For the text-containing cell, return its midpoint in (X, Y) coordinate format. 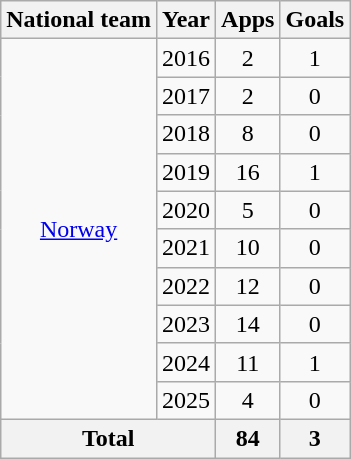
Norway (79, 230)
4 (248, 400)
2019 (186, 172)
National team (79, 20)
84 (248, 438)
Total (108, 438)
2017 (186, 96)
11 (248, 362)
3 (315, 438)
10 (248, 248)
2023 (186, 324)
Goals (315, 20)
2021 (186, 248)
12 (248, 286)
2016 (186, 58)
2018 (186, 134)
14 (248, 324)
2025 (186, 400)
Apps (248, 20)
Year (186, 20)
2024 (186, 362)
5 (248, 210)
2022 (186, 286)
16 (248, 172)
8 (248, 134)
2020 (186, 210)
